Detect which cell encompasses the target text, then output its [x, y] center coordinate. 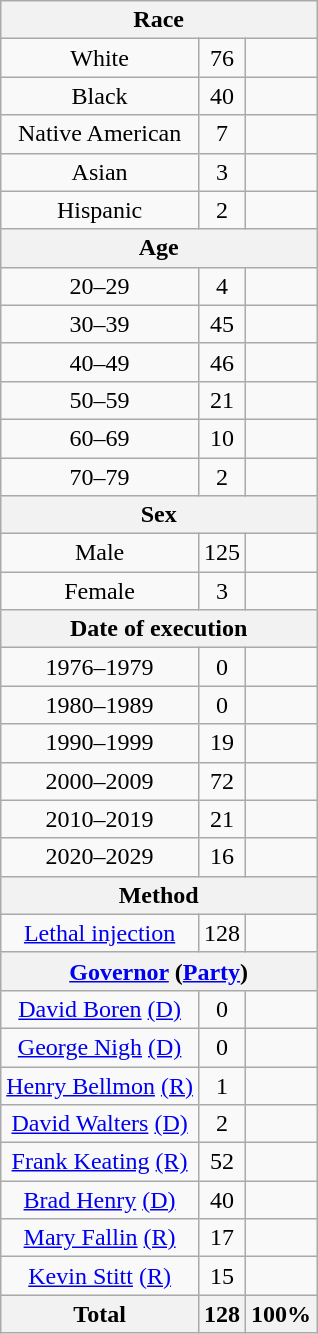
7 [222, 134]
Lethal injection [100, 933]
Total [100, 1314]
76 [222, 58]
10 [222, 438]
Henry Bellmon (R) [100, 1085]
1990–1999 [100, 743]
Asian [100, 172]
Date of execution [159, 629]
Race [159, 20]
19 [222, 743]
20–29 [100, 286]
Sex [159, 515]
David Boren (D) [100, 1009]
70–79 [100, 477]
52 [222, 1162]
George Nigh (D) [100, 1047]
Method [159, 895]
60–69 [100, 438]
Frank Keating (R) [100, 1162]
1980–1989 [100, 705]
2000–2009 [100, 781]
Black [100, 96]
David Walters (D) [100, 1124]
125 [222, 553]
100% [282, 1314]
50–59 [100, 400]
17 [222, 1238]
4 [222, 286]
Hispanic [100, 210]
Native American [100, 134]
15 [222, 1276]
1 [222, 1085]
2010–2019 [100, 819]
2020–2029 [100, 857]
Male [100, 553]
Female [100, 591]
72 [222, 781]
45 [222, 324]
40–49 [100, 362]
30–39 [100, 324]
46 [222, 362]
16 [222, 857]
White [100, 58]
Governor (Party) [159, 971]
Age [159, 248]
Mary Fallin (R) [100, 1238]
Brad Henry (D) [100, 1200]
Kevin Stitt (R) [100, 1276]
1976–1979 [100, 667]
